Provide the [x, y] coordinate of the cell's center where the given text is located.  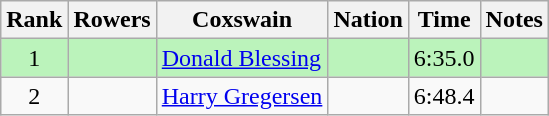
Rank [34, 20]
6:48.4 [444, 96]
Notes [514, 20]
Coxswain [242, 20]
Harry Gregersen [242, 96]
Donald Blessing [242, 58]
2 [34, 96]
1 [34, 58]
Time [444, 20]
Rowers [112, 20]
Nation [368, 20]
6:35.0 [444, 58]
